Locate the cell with the specified text and output its (x, y) center coordinate. 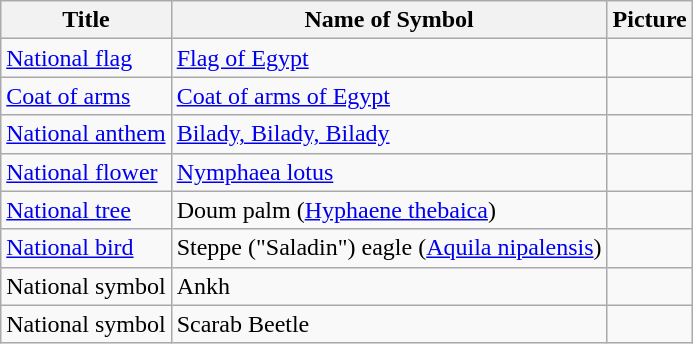
Scarab Beetle (389, 324)
National anthem (86, 134)
National tree (86, 210)
National flower (86, 172)
Coat of arms of Egypt (389, 96)
National bird (86, 248)
Steppe ("Saladin") eagle (Aquila nipalensis) (389, 248)
Coat of arms (86, 96)
Picture (650, 20)
National flag (86, 58)
Name of Symbol (389, 20)
Title (86, 20)
Flag of Egypt (389, 58)
Bilady, Bilady, Bilady (389, 134)
Ankh (389, 286)
Doum palm (Hyphaene thebaica) (389, 210)
Nymphaea lotus (389, 172)
